For the text-containing cell, return its midpoint in (x, y) coordinate format. 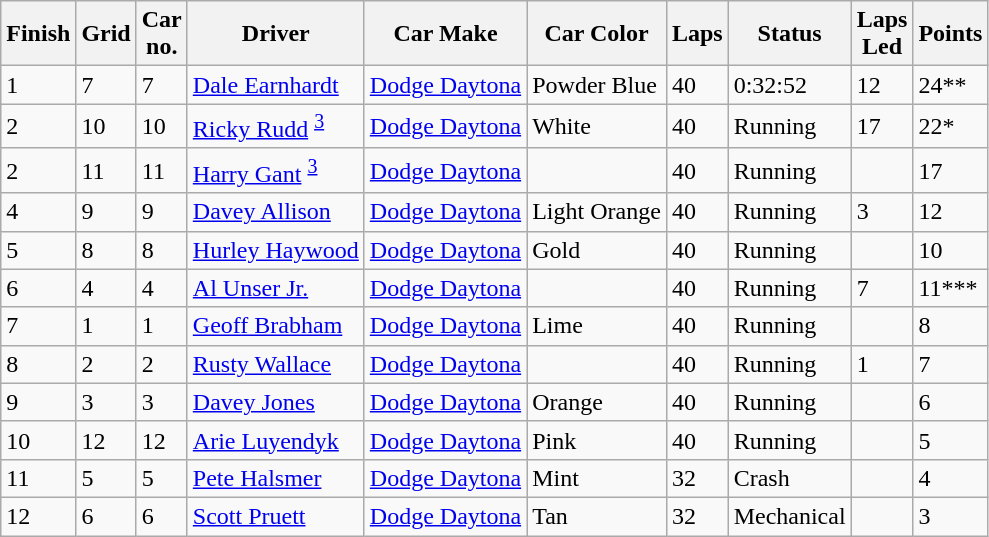
24** (950, 85)
LapsLed (882, 34)
Orange (597, 402)
Carno. (162, 34)
Finish (38, 34)
Gold (597, 250)
22* (950, 126)
Car Color (597, 34)
Rusty Wallace (276, 364)
Ricky Rudd 3 (276, 126)
Arie Luyendyk (276, 440)
Laps (697, 34)
Car Make (445, 34)
Points (950, 34)
Geoff Brabham (276, 326)
Pete Halsmer (276, 478)
Mint (597, 478)
Harry Gant 3 (276, 170)
Light Orange (597, 212)
Crash (790, 478)
Hurley Haywood (276, 250)
Grid (106, 34)
11*** (950, 288)
White (597, 126)
Davey Jones (276, 402)
Status (790, 34)
Davey Allison (276, 212)
Scott Pruett (276, 516)
Driver (276, 34)
Lime (597, 326)
Powder Blue (597, 85)
Mechanical (790, 516)
Dale Earnhardt (276, 85)
Tan (597, 516)
0:32:52 (790, 85)
Pink (597, 440)
Al Unser Jr. (276, 288)
